Return [x, y] of the center of cell containing provided text 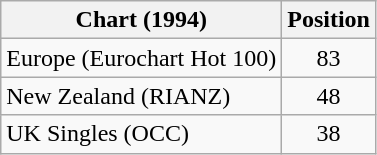
83 [329, 58]
Europe (Eurochart Hot 100) [142, 58]
New Zealand (RIANZ) [142, 96]
Chart (1994) [142, 20]
48 [329, 96]
UK Singles (OCC) [142, 134]
38 [329, 134]
Position [329, 20]
